From the cell containing the given text, extract its center point as (X, Y) coordinate. 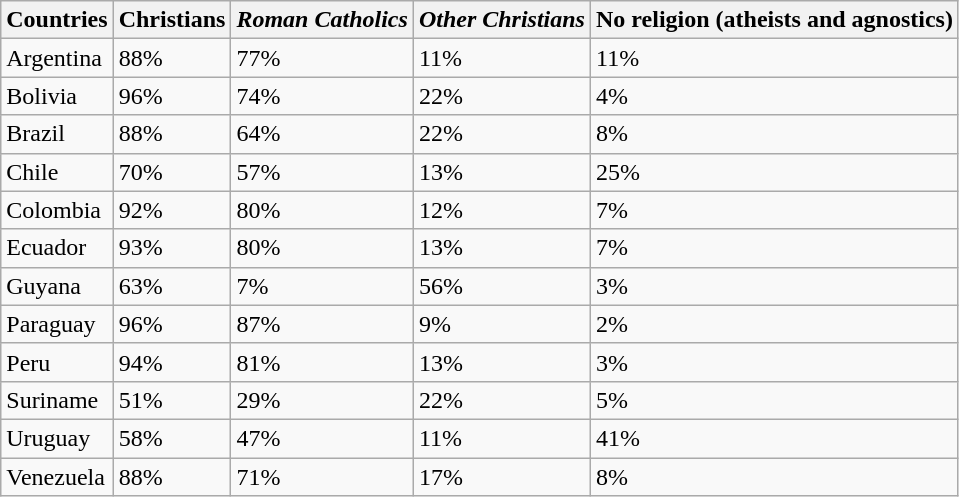
81% (322, 362)
4% (774, 96)
57% (322, 172)
9% (502, 324)
5% (774, 400)
93% (172, 248)
29% (322, 400)
Bolivia (57, 96)
41% (774, 438)
74% (322, 96)
94% (172, 362)
Brazil (57, 134)
Uruguay (57, 438)
92% (172, 210)
Countries (57, 20)
Chile (57, 172)
Ecuador (57, 248)
77% (322, 58)
17% (502, 477)
Peru (57, 362)
87% (322, 324)
Guyana (57, 286)
Argentina (57, 58)
Venezuela (57, 477)
25% (774, 172)
12% (502, 210)
Paraguay (57, 324)
70% (172, 172)
63% (172, 286)
64% (322, 134)
51% (172, 400)
Other Christians (502, 20)
47% (322, 438)
No religion (atheists and agnostics) (774, 20)
Suriname (57, 400)
71% (322, 477)
58% (172, 438)
Christians (172, 20)
2% (774, 324)
Colombia (57, 210)
Roman Catholics (322, 20)
56% (502, 286)
